Detect which cell encompasses the target text, then output its (X, Y) center coordinate. 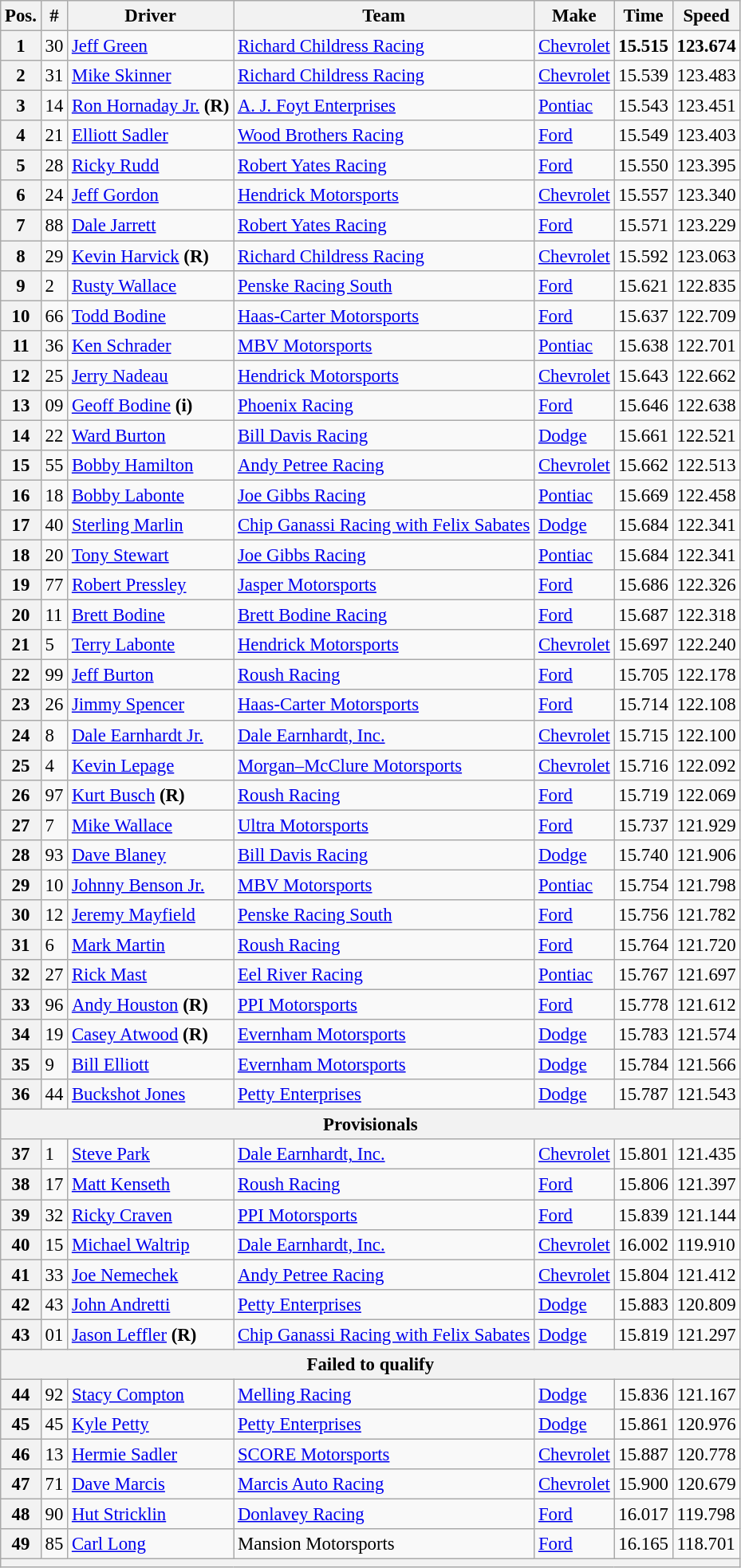
Phoenix Racing (384, 406)
15.686 (643, 585)
93 (54, 855)
Geoff Bodine (i) (151, 406)
15.687 (643, 615)
15.737 (643, 825)
Jimmy Spencer (151, 705)
Tony Stewart (151, 556)
Sterling Marlin (151, 525)
Mike Wallace (151, 825)
122.178 (707, 675)
15.883 (643, 1304)
Casey Atwood (R) (151, 1035)
Ricky Craven (151, 1215)
92 (54, 1394)
120.809 (707, 1304)
85 (54, 1544)
16.002 (643, 1244)
Wood Brothers Racing (384, 136)
Jerry Nadeau (151, 375)
122.100 (707, 735)
123.403 (707, 136)
Carl Long (151, 1544)
09 (54, 406)
Hermie Sadler (151, 1454)
121.412 (707, 1275)
Mansion Motorsports (384, 1544)
39 (21, 1215)
Hut Stricklin (151, 1515)
SCORE Motorsports (384, 1454)
15.714 (643, 705)
Stacy Compton (151, 1394)
90 (54, 1515)
121.574 (707, 1035)
121.720 (707, 945)
41 (21, 1275)
Time (643, 16)
15.804 (643, 1275)
15.887 (643, 1454)
15.637 (643, 316)
Matt Kenseth (151, 1185)
119.798 (707, 1515)
Terry Labonte (151, 645)
15.539 (643, 76)
# (54, 16)
Ultra Motorsports (384, 825)
15.571 (643, 226)
122.092 (707, 765)
Marcis Auto Racing (384, 1484)
15.662 (643, 466)
Provisionals (370, 1125)
121.566 (707, 1065)
121.798 (707, 885)
15.778 (643, 1005)
88 (54, 226)
15.715 (643, 735)
Robert Pressley (151, 585)
Rick Mast (151, 975)
121.543 (707, 1094)
119.910 (707, 1244)
16.165 (643, 1544)
Donlavey Racing (384, 1515)
99 (54, 675)
23 (21, 705)
123.674 (707, 46)
55 (54, 466)
Kyle Petty (151, 1425)
121.929 (707, 825)
01 (54, 1334)
15.764 (643, 945)
122.069 (707, 795)
66 (54, 316)
15.801 (643, 1155)
48 (21, 1515)
Bill Elliott (151, 1065)
15.661 (643, 435)
Dave Blaney (151, 855)
15.592 (643, 256)
Team (384, 16)
121.697 (707, 975)
122.835 (707, 285)
15.697 (643, 645)
Make (574, 16)
Buckshot Jones (151, 1094)
16.017 (643, 1515)
Todd Bodine (151, 316)
Melling Racing (384, 1394)
121.144 (707, 1215)
122.701 (707, 345)
121.782 (707, 915)
122.326 (707, 585)
37 (21, 1155)
122.638 (707, 406)
Driver (151, 16)
John Andretti (151, 1304)
Andy Houston (R) (151, 1005)
Brett Bodine Racing (384, 615)
35 (21, 1065)
121.397 (707, 1185)
122.662 (707, 375)
97 (54, 795)
49 (21, 1544)
15.705 (643, 675)
15.740 (643, 855)
Jasper Motorsports (384, 585)
15.784 (643, 1065)
47 (21, 1484)
121.612 (707, 1005)
122.458 (707, 495)
Morgan–McClure Motorsports (384, 765)
Dave Marcis (151, 1484)
121.167 (707, 1394)
123.395 (707, 166)
15.719 (643, 795)
15.543 (643, 106)
15.806 (643, 1185)
Ken Schrader (151, 345)
123.451 (707, 106)
Pos. (21, 16)
15.643 (643, 375)
120.679 (707, 1484)
Jeremy Mayfield (151, 915)
15.550 (643, 166)
16 (21, 495)
Bobby Labonte (151, 495)
123.340 (707, 195)
Steve Park (151, 1155)
Ricky Rudd (151, 166)
15.861 (643, 1425)
15.646 (643, 406)
Dale Earnhardt Jr. (151, 735)
Ron Hornaday Jr. (R) (151, 106)
77 (54, 585)
34 (21, 1035)
42 (21, 1304)
46 (21, 1454)
38 (21, 1185)
Brett Bodine (151, 615)
Kurt Busch (R) (151, 795)
121.435 (707, 1155)
122.240 (707, 645)
15.900 (643, 1484)
Kevin Harvick (R) (151, 256)
122.521 (707, 435)
120.778 (707, 1454)
Speed (707, 16)
121.906 (707, 855)
15.767 (643, 975)
3 (21, 106)
15.754 (643, 885)
121.297 (707, 1334)
Johnny Benson Jr. (151, 885)
15.787 (643, 1094)
Rusty Wallace (151, 285)
123.483 (707, 76)
Elliott Sadler (151, 136)
15.756 (643, 915)
A. J. Foyt Enterprises (384, 106)
Jason Leffler (R) (151, 1334)
15.669 (643, 495)
123.063 (707, 256)
15.549 (643, 136)
Joe Nemechek (151, 1275)
Jeff Green (151, 46)
96 (54, 1005)
15.557 (643, 195)
Kevin Lepage (151, 765)
Ward Burton (151, 435)
15.638 (643, 345)
15.783 (643, 1035)
15.621 (643, 285)
Bobby Hamilton (151, 466)
120.976 (707, 1425)
Jeff Burton (151, 675)
122.318 (707, 615)
15.839 (643, 1215)
Mark Martin (151, 945)
15.836 (643, 1394)
118.701 (707, 1544)
Mike Skinner (151, 76)
Jeff Gordon (151, 195)
Michael Waltrip (151, 1244)
122.513 (707, 466)
15.515 (643, 46)
Dale Jarrett (151, 226)
71 (54, 1484)
Failed to qualify (370, 1365)
122.108 (707, 705)
122.709 (707, 316)
15.716 (643, 765)
15.819 (643, 1334)
123.229 (707, 226)
Eel River Racing (384, 975)
